Scan for the cell matching the given text and deliver its [X, Y] coordinate at center. 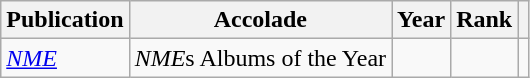
Accolade [260, 20]
NMEs Albums of the Year [260, 58]
Year [422, 20]
NME [65, 58]
Rank [484, 20]
Publication [65, 20]
